For the text-containing cell, return its midpoint in (x, y) coordinate format. 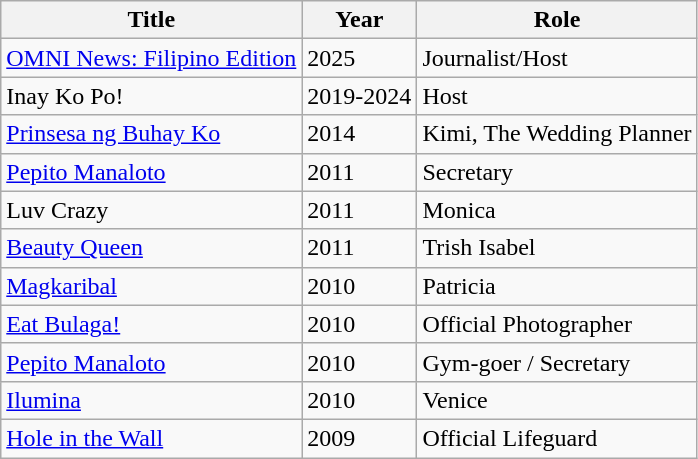
Role (557, 20)
Host (557, 96)
Ilumina (152, 400)
Gym-goer / Secretary (557, 362)
Journalist/Host (557, 58)
Patricia (557, 286)
Inay Ko Po! (152, 96)
Beauty Queen (152, 248)
2014 (360, 134)
Hole in the Wall (152, 438)
Title (152, 20)
Venice (557, 400)
Secretary (557, 172)
2009 (360, 438)
Luv Crazy (152, 210)
Eat Bulaga! (152, 324)
Magkaribal (152, 286)
Official Lifeguard (557, 438)
OMNI News: Filipino Edition (152, 58)
Kimi, The Wedding Planner (557, 134)
Official Photographer (557, 324)
Prinsesa ng Buhay Ko (152, 134)
2025 (360, 58)
Year (360, 20)
2019-2024 (360, 96)
Monica (557, 210)
Trish Isabel (557, 248)
